Locate the cell with the specified text and output its [x, y] center coordinate. 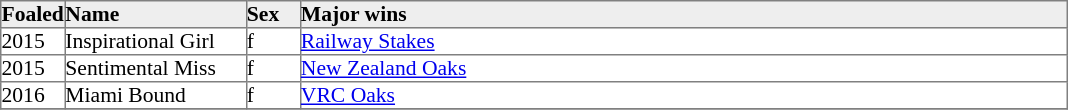
2016 [33, 96]
Miami Bound [156, 96]
Foaled [33, 14]
Sex [273, 14]
Railway Stakes [683, 42]
Name [156, 14]
Major wins [683, 14]
Sentimental Miss [156, 68]
New Zealand Oaks [683, 68]
Inspirational Girl [156, 42]
VRC Oaks [683, 96]
